Capture the cell that displays the provided text and extract its (x, y) central coordinate. 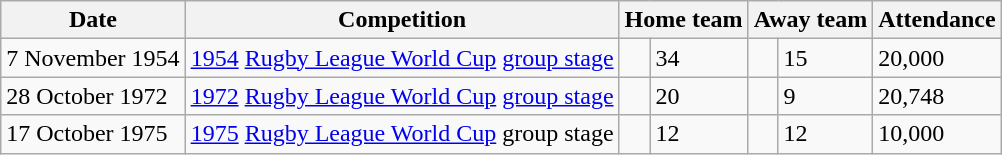
1975 Rugby League World Cup group stage (402, 134)
1954 Rugby League World Cup group stage (402, 58)
1972 Rugby League World Cup group stage (402, 96)
10,000 (937, 134)
Date (93, 20)
Away team (810, 20)
7 November 1954 (93, 58)
Home team (684, 20)
20 (699, 96)
34 (699, 58)
Competition (402, 20)
20,000 (937, 58)
17 October 1975 (93, 134)
20,748 (937, 96)
15 (826, 58)
9 (826, 96)
28 October 1972 (93, 96)
Attendance (937, 20)
